From the cell containing the given text, extract its center point as [X, Y] coordinate. 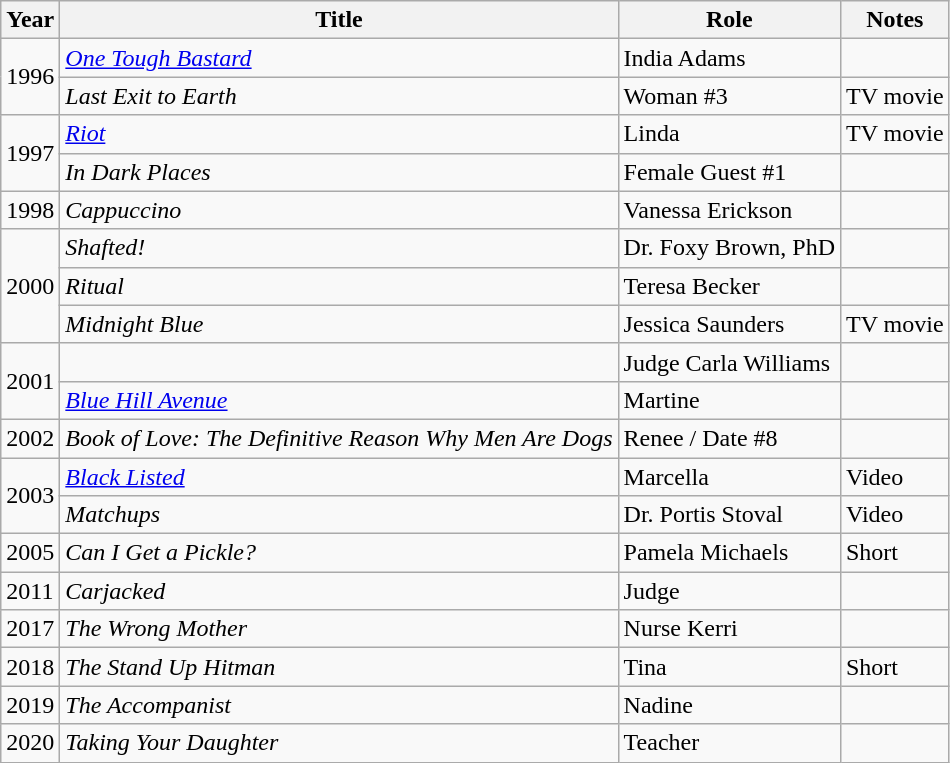
2011 [30, 591]
Riot [339, 134]
1996 [30, 77]
2017 [30, 629]
The Wrong Mother [339, 629]
Vanessa Erickson [729, 210]
The Accompanist [339, 705]
2020 [30, 743]
Last Exit to Earth [339, 96]
Cappuccino [339, 210]
Can I Get a Pickle? [339, 553]
India Adams [729, 58]
Taking Your Daughter [339, 743]
Black Listed [339, 477]
Linda [729, 134]
In Dark Places [339, 172]
Nadine [729, 705]
Woman #3 [729, 96]
2018 [30, 667]
Dr. Foxy Brown, PhD [729, 248]
Jessica Saunders [729, 324]
Judge [729, 591]
2003 [30, 496]
Renee / Date #8 [729, 438]
Year [30, 20]
Pamela Michaels [729, 553]
Title [339, 20]
The Stand Up Hitman [339, 667]
Female Guest #1 [729, 172]
Ritual [339, 286]
Midnight Blue [339, 324]
Shafted! [339, 248]
Teresa Becker [729, 286]
Nurse Kerri [729, 629]
Judge Carla Williams [729, 362]
Tina [729, 667]
Blue Hill Avenue [339, 400]
Teacher [729, 743]
Marcella [729, 477]
2002 [30, 438]
Book of Love: The Definitive Reason Why Men Are Dogs [339, 438]
Notes [894, 20]
Carjacked [339, 591]
2001 [30, 381]
1998 [30, 210]
2005 [30, 553]
Role [729, 20]
Matchups [339, 515]
One Tough Bastard [339, 58]
Dr. Portis Stoval [729, 515]
2000 [30, 286]
1997 [30, 153]
2019 [30, 705]
Martine [729, 400]
